Provide the [x, y] coordinate of the cell's center where the given text is located.  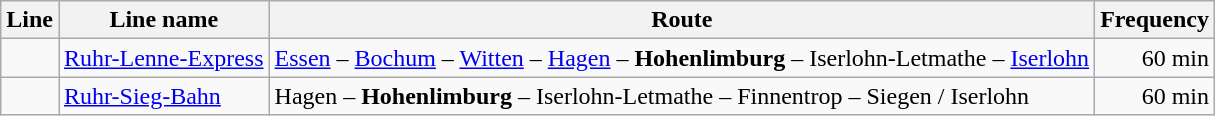
Frequency [1155, 20]
Ruhr-Sieg-Bahn [164, 96]
Line name [164, 20]
Essen – Bochum – Witten – Hagen – Hohenlimburg – Iserlohn-Letmathe – Iserlohn [682, 58]
Hagen – Hohenlimburg – Iserlohn-Letmathe – Finnentrop – Siegen / Iserlohn [682, 96]
Route [682, 20]
Line [30, 20]
Ruhr-Lenne-Express [164, 58]
